Output the (X, Y) coordinate of the center of the cell containing the given text.  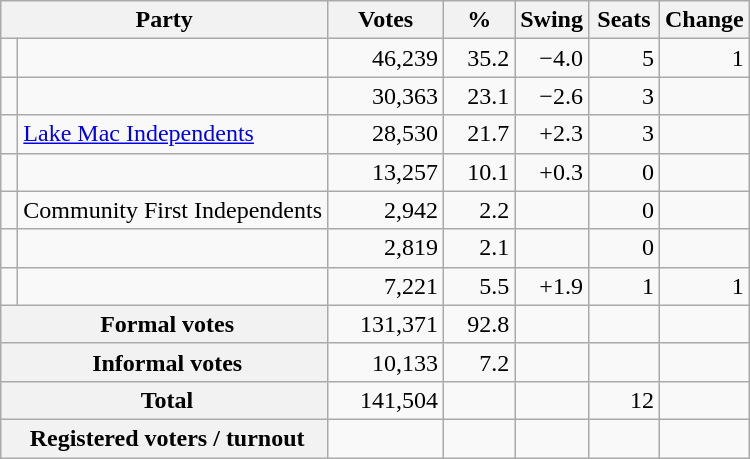
5.5 (480, 286)
2,942 (386, 210)
7.2 (480, 362)
2.1 (480, 248)
23.1 (480, 96)
−4.0 (552, 58)
5 (624, 58)
2,819 (386, 248)
12 (624, 400)
30,363 (386, 96)
Community First Independents (173, 210)
Swing (552, 20)
Change (704, 20)
Lake Mac Independents (173, 134)
2.2 (480, 210)
35.2 (480, 58)
28,530 (386, 134)
−2.6 (552, 96)
7,221 (386, 286)
131,371 (386, 324)
10.1 (480, 172)
10,133 (386, 362)
Registered voters / turnout (164, 438)
Seats (624, 20)
Votes (386, 20)
Party (164, 20)
13,257 (386, 172)
Formal votes (164, 324)
21.7 (480, 134)
92.8 (480, 324)
Informal votes (164, 362)
+2.3 (552, 134)
46,239 (386, 58)
141,504 (386, 400)
+1.9 (552, 286)
Total (164, 400)
+0.3 (552, 172)
% (480, 20)
